Search for the cell housing the specified text and yield its [X, Y] center coordinate. 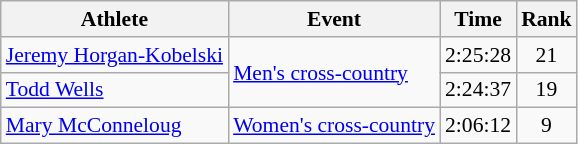
2:06:12 [478, 126]
19 [546, 90]
Todd Wells [114, 90]
Women's cross-country [334, 126]
Event [334, 19]
Mary McConneloug [114, 126]
9 [546, 126]
Athlete [114, 19]
Jeremy Horgan-Kobelski [114, 55]
Time [478, 19]
2:25:28 [478, 55]
Rank [546, 19]
Men's cross-country [334, 72]
21 [546, 55]
2:24:37 [478, 90]
